For the text-containing cell, return its midpoint in [X, Y] coordinate format. 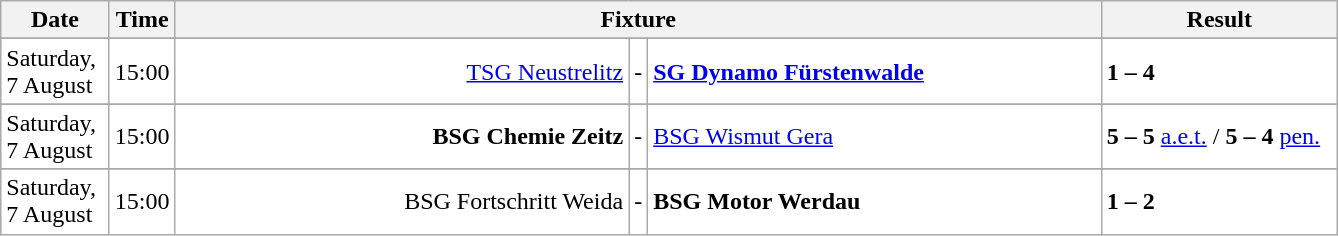
TSG Neustrelitz [402, 72]
1 – 2 [1219, 202]
SG Dynamo Fürstenwalde [875, 72]
BSG Fortschritt Weida [402, 202]
BSG Motor Werdau [875, 202]
5 – 5 a.e.t. / 5 – 4 pen. [1219, 136]
Result [1219, 20]
Date [56, 20]
BSG Wismut Gera [875, 136]
BSG Chemie Zeitz [402, 136]
1 – 4 [1219, 72]
Time [142, 20]
Fixture [638, 20]
